Determine the [X, Y] coordinate at the center of the cell enclosing the given text.  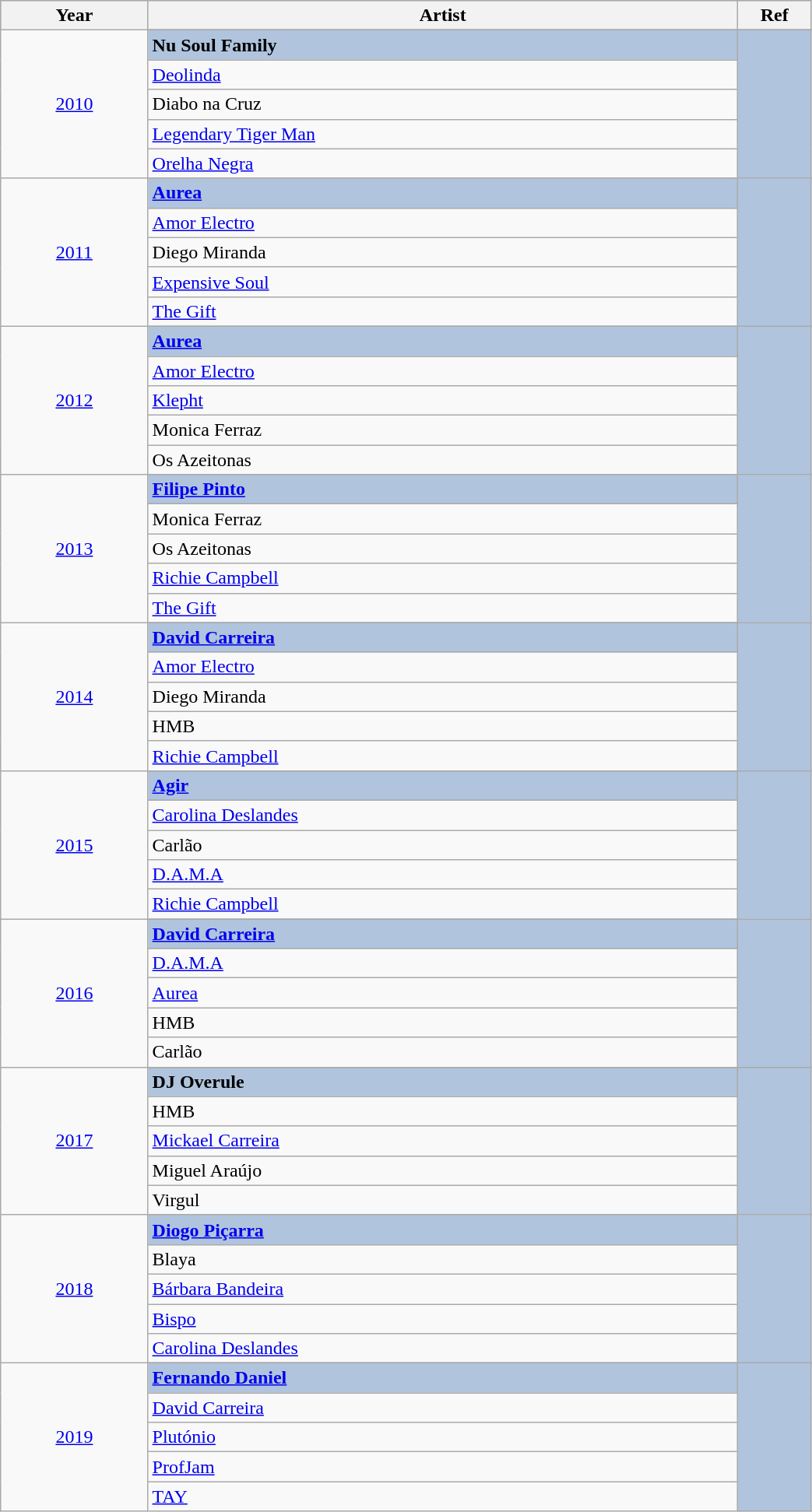
Plutónio [442, 1437]
Bispo [442, 1319]
2018 [75, 1289]
Bárbara Bandeira [442, 1289]
2010 [75, 104]
Deolinda [442, 75]
Virgul [442, 1200]
Orelha Negra [442, 163]
2017 [75, 1141]
ProfJam [442, 1467]
2013 [75, 549]
2012 [75, 400]
Artist [442, 16]
2011 [75, 252]
Ref [774, 16]
Diogo Piçarra [442, 1230]
Expensive Soul [442, 282]
Klepht [442, 401]
Mickael Carreira [442, 1141]
DJ Overule [442, 1082]
Miguel Araújo [442, 1170]
Diabo na Cruz [442, 104]
2016 [75, 993]
Fernando Daniel [442, 1378]
Blaya [442, 1259]
Agir [442, 785]
2015 [75, 844]
2019 [75, 1437]
TAY [442, 1496]
Filipe Pinto [442, 489]
Year [75, 16]
Nu Soul Family [442, 45]
Legendary Tiger Man [442, 134]
2014 [75, 696]
